Detect which cell encompasses the target text, then output its [X, Y] center coordinate. 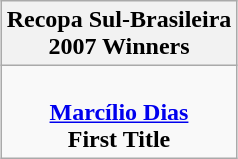
Marcílio DiasFirst Title [119, 112]
Recopa Sul-Brasileira2007 Winners [119, 34]
